From the cell containing the given text, extract its center point as [x, y] coordinate. 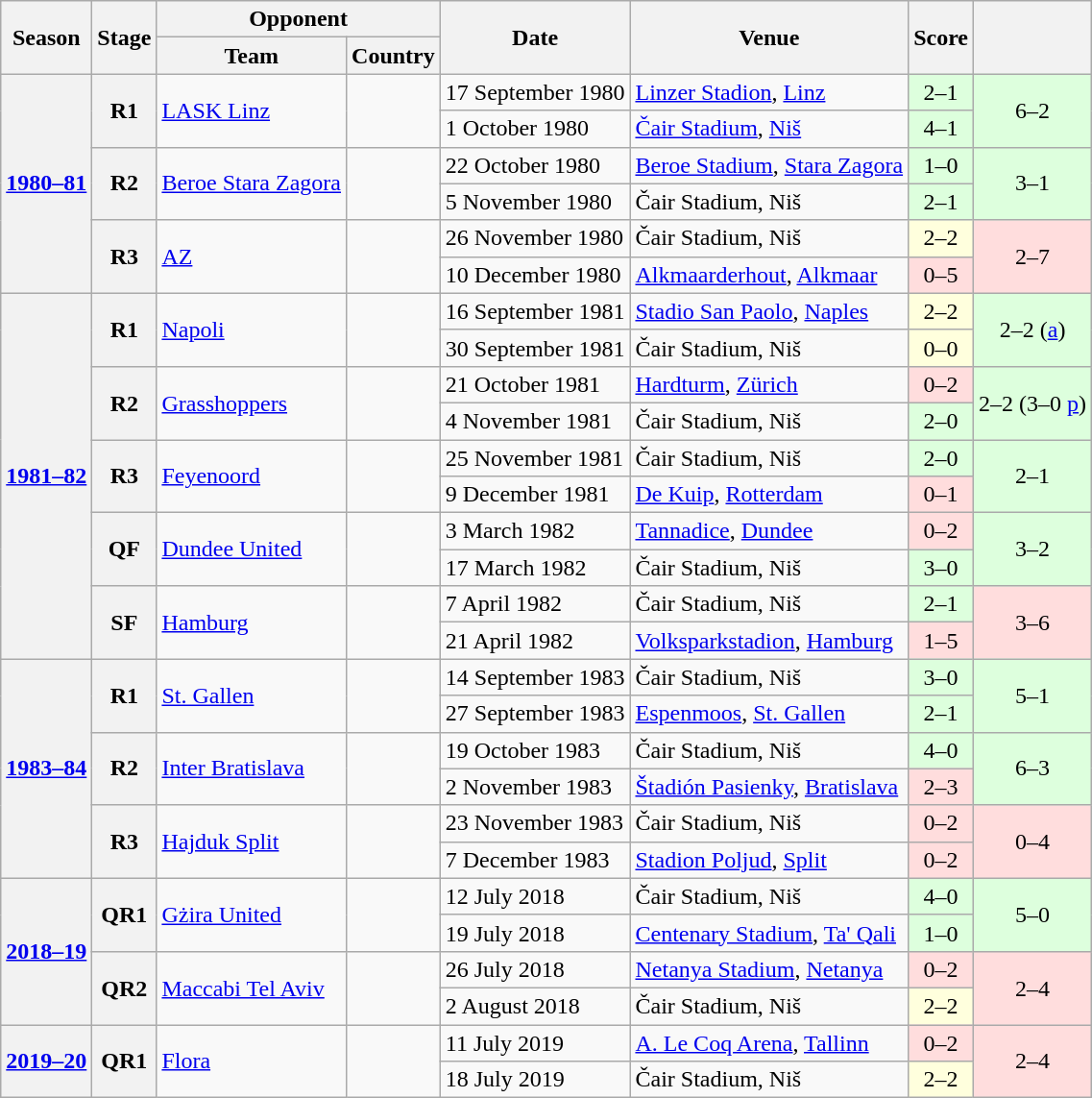
3 March 1982 [535, 531]
19 October 1983 [535, 750]
0–4 [1033, 842]
0–0 [941, 348]
12 July 2018 [535, 896]
Date [535, 37]
St. Gallen [252, 695]
17 March 1982 [535, 568]
7 April 1982 [535, 604]
18 July 2019 [535, 1080]
Tannadice, Dundee [769, 531]
1983–84 [46, 769]
Feyenoord [252, 476]
Centenary Stadium, Ta' Qali [769, 933]
22 October 1980 [535, 165]
16 September 1981 [535, 311]
Hamburg [252, 622]
De Kuip, Rotterdam [769, 495]
11 July 2019 [535, 1042]
Inter Bratislava [252, 769]
QF [125, 549]
5 November 1980 [535, 202]
Maccabi Tel Aviv [252, 988]
0–1 [941, 495]
14 September 1983 [535, 677]
Opponent [298, 19]
6–2 [1033, 110]
1 October 1980 [535, 129]
Linzer Stadion, Linz [769, 92]
2 November 1983 [535, 787]
Stage [125, 37]
Beroe Stadium, Stara Zagora [769, 165]
Dundee United [252, 549]
30 September 1981 [535, 348]
Gżira United [252, 915]
LASK Linz [252, 110]
1981–82 [46, 476]
Netanya Stadium, Netanya [769, 969]
5–0 [1033, 915]
4 November 1981 [535, 421]
3–2 [1033, 549]
Volksparkstadion, Hamburg [769, 641]
25 November 1981 [535, 458]
Hardturm, Zürich [769, 384]
Score [941, 37]
Alkmaarderhout, Alkmaar [769, 275]
1980–81 [46, 183]
0–5 [941, 275]
AZ [252, 256]
2018–19 [46, 951]
27 September 1983 [535, 714]
Flora [252, 1061]
Beroe Stara Zagora [252, 183]
Espenmoos, St. Gallen [769, 714]
QR2 [125, 988]
2–2 (a) [1033, 329]
Štadión Pasienky, Bratislava [769, 787]
5–1 [1033, 695]
2–3 [941, 787]
2–2 (3–0 p) [1033, 403]
2 August 2018 [535, 1006]
10 December 1980 [535, 275]
Country [394, 56]
26 November 1980 [535, 238]
2–7 [1033, 256]
3–1 [1033, 183]
26 July 2018 [535, 969]
A. Le Coq Arena, Tallinn [769, 1042]
21 April 1982 [535, 641]
1–5 [941, 641]
17 September 1980 [535, 92]
6–3 [1033, 769]
9 December 1981 [535, 495]
Season [46, 37]
7 December 1983 [535, 860]
Stadio San Paolo, Naples [769, 311]
21 October 1981 [535, 384]
Venue [769, 37]
19 July 2018 [535, 933]
2019–20 [46, 1061]
Grasshoppers [252, 403]
4–1 [941, 129]
3–6 [1033, 622]
SF [125, 622]
Hajduk Split [252, 842]
Stadion Poljud, Split [769, 860]
Team [252, 56]
Napoli [252, 329]
23 November 1983 [535, 823]
